Scan for the cell matching the given text and deliver its (X, Y) coordinate at center. 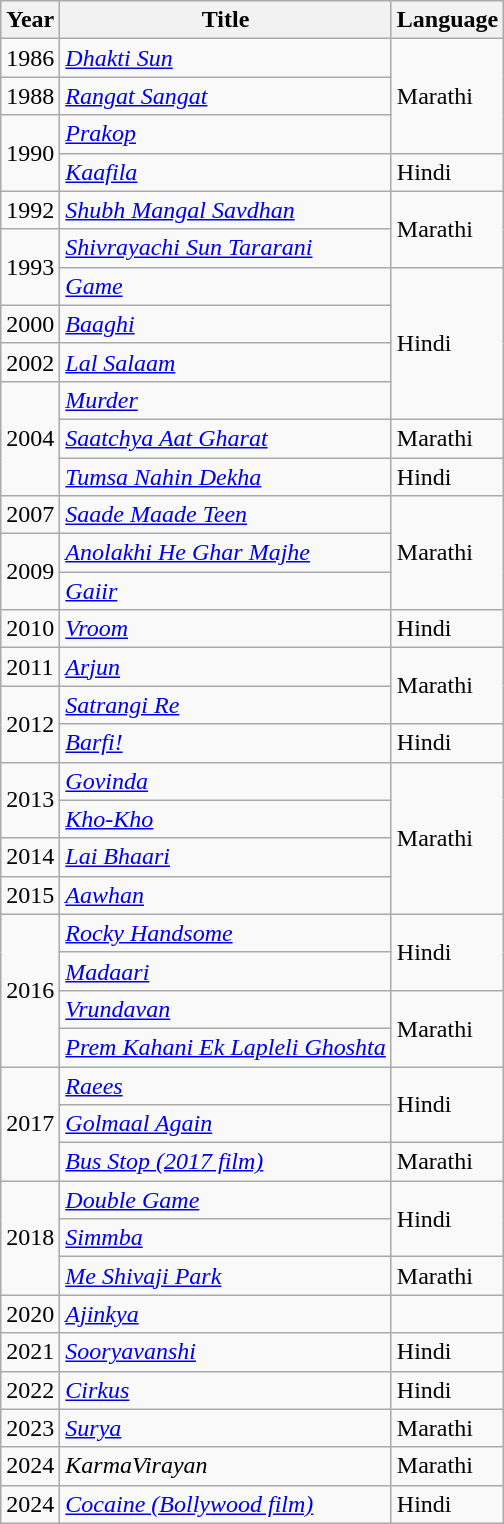
Golmaal Again (226, 1124)
Vrundavan (226, 1009)
Language (447, 20)
Shivrayachi Sun Tararani (226, 248)
Sooryavanshi (226, 1352)
Madaari (226, 971)
Dhakti Sun (226, 58)
2023 (30, 1428)
2012 (30, 724)
1993 (30, 267)
2002 (30, 362)
Anolakhi He Ghar Majhe (226, 553)
KarmaVirayan (226, 1466)
2004 (30, 438)
Ajinkya (226, 1314)
2000 (30, 324)
Satrangi Re (226, 705)
2021 (30, 1352)
2017 (30, 1123)
Saade Maade Teen (226, 515)
Barfi! (226, 743)
Kho-Kho (226, 819)
Aawhan (226, 895)
2010 (30, 629)
Lal Salaam (226, 362)
1988 (30, 96)
Cirkus (226, 1390)
Arjun (226, 667)
Raees (226, 1085)
Rangat Sangat (226, 96)
2011 (30, 667)
Year (30, 20)
2018 (30, 1238)
2013 (30, 800)
Game (226, 286)
Murder (226, 400)
Title (226, 20)
2015 (30, 895)
2020 (30, 1314)
Double Game (226, 1200)
Kaafila (226, 172)
Tumsa Nahin Dekha (226, 477)
2009 (30, 572)
Simmba (226, 1238)
Prem Kahani Ek Lapleli Ghoshta (226, 1047)
Prakop (226, 134)
Surya (226, 1428)
Rocky Handsome (226, 933)
Me Shivaji Park (226, 1276)
2007 (30, 515)
Shubh Mangal Savdhan (226, 210)
1990 (30, 153)
2014 (30, 857)
Vroom (226, 629)
Govinda (226, 781)
2022 (30, 1390)
Saatchya Aat Gharat (226, 438)
Cocaine (Bollywood film) (226, 1504)
Bus Stop (2017 film) (226, 1162)
Baaghi (226, 324)
2016 (30, 990)
1986 (30, 58)
Lai Bhaari (226, 857)
1992 (30, 210)
Gaiir (226, 591)
